Return [x, y] of the center of cell containing provided text 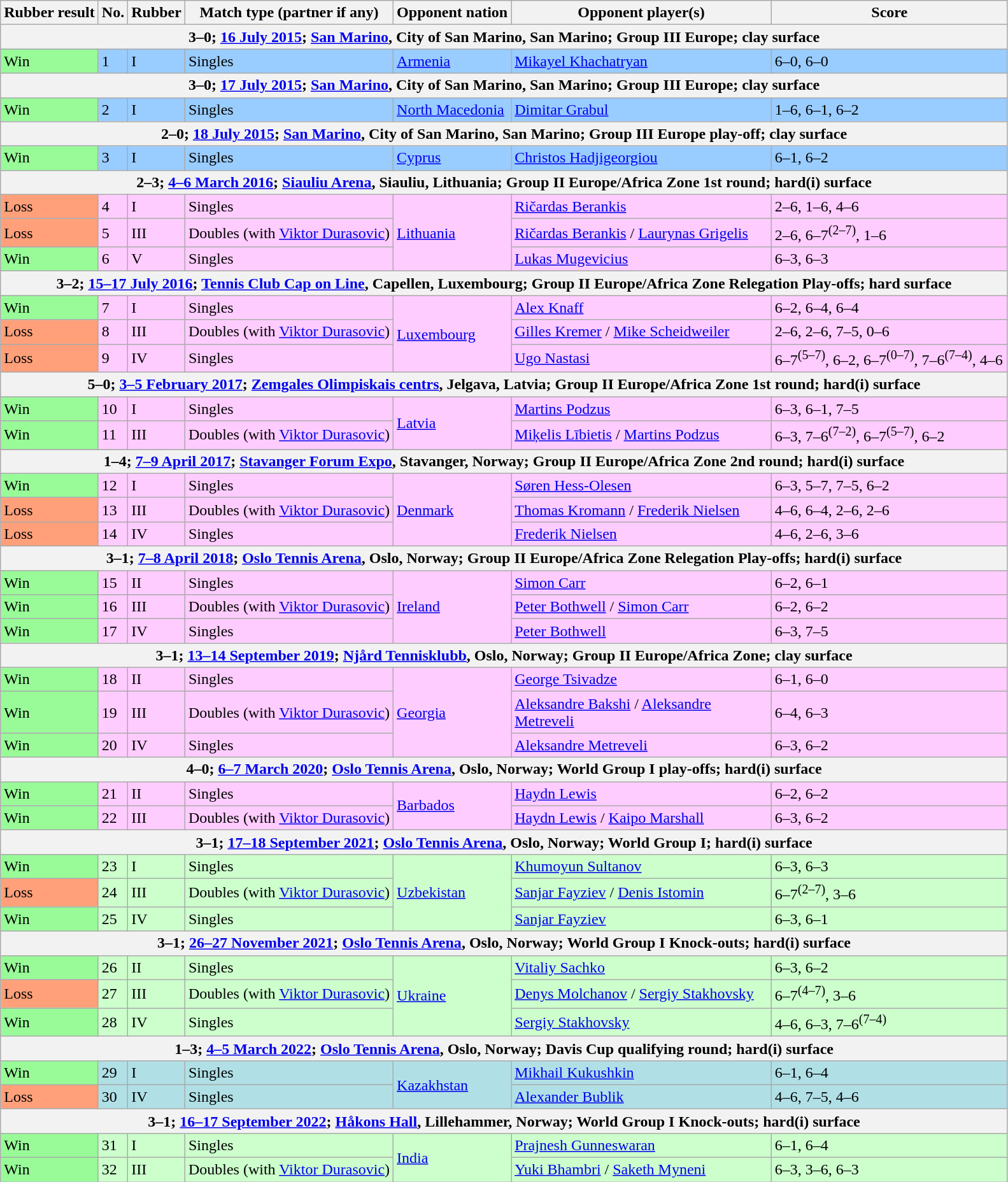
North Macedonia [452, 110]
Barbados [452, 806]
Lukas Mugevicius [642, 259]
6–4, 6–3 [889, 712]
6–3, 7–6(7–2), 6–7(5–7), 6–2 [889, 436]
31 [113, 1146]
Latvia [452, 423]
Ričardas Berankis [642, 206]
Simon Carr [642, 583]
6–7(5–7), 6–2, 6–7(0–7), 7–6(7–4), 4–6 [889, 358]
Score [889, 13]
2–3; 4–6 March 2016; Siauliu Arena, Siauliu, Lithuania; Group II Europe/Africa Zone 1st round; hard(i) surface [504, 182]
7 [113, 308]
Christos Hadjigeorgiou [642, 158]
22 [113, 818]
8 [113, 332]
Peter Bothwell [642, 631]
1–6, 6–1, 6–2 [889, 110]
29 [113, 1072]
Dimitar Grabul [642, 110]
1–4; 7–9 April 2017; Stavanger Forum Expo, Stavanger, Norway; Group II Europe/Africa Zone 2nd round; hard(i) surface [504, 461]
Ugo Nastasi [642, 358]
Thomas Kromann / Frederik Nielsen [642, 509]
6 [113, 259]
19 [113, 712]
16 [113, 607]
1 [113, 61]
4–6, 6–4, 2–6, 2–6 [889, 509]
3–1; 17–18 September 2021; Oslo Tennis Arena, Oslo, Norway; World Group I; hard(i) surface [504, 842]
Martins Podzus [642, 409]
Mikhail Kukushkin [642, 1072]
26 [113, 967]
Haydn Lewis [642, 794]
10 [113, 409]
Haydn Lewis / Kaipo Marshall [642, 818]
Ireland [452, 607]
Miķelis Lībietis / Martins Podzus [642, 436]
Ričardas Berankis / Laurynas Grigelis [642, 233]
Denmark [452, 509]
4–6, 6–3, 7–6(7–4) [889, 1023]
Sanjar Fayziev / Denis Istomin [642, 893]
3–1; 16–17 September 2022; Håkons Hall, Lillehammer, Norway; World Group I Knock-outs; hard(i) surface [504, 1121]
Khumoyun Sultanov [642, 866]
14 [113, 534]
4–6, 7–5, 4–6 [889, 1097]
Georgia [452, 712]
1–3; 4–5 March 2022; Oslo Tennis Arena, Oslo, Norway; Davis Cup qualifying round; hard(i) surface [504, 1048]
Sanjar Fayziev [642, 919]
Luxembourg [452, 334]
18 [113, 680]
Yuki Bhambri / Saketh Myneni [642, 1170]
6–0, 6–0 [889, 61]
32 [113, 1170]
15 [113, 583]
Gilles Kremer / Mike Scheidweiler [642, 332]
5 [113, 233]
Rubber result [50, 13]
Denys Molchanov / Sergiy Stakhovsky [642, 993]
9 [113, 358]
Aleksandre Metreveli [642, 745]
13 [113, 509]
Ukraine [452, 996]
6–3, 3–6, 6–3 [889, 1170]
6–7(2–7), 3–6 [889, 893]
3–1; 26–27 November 2021; Oslo Tennis Arena, Oslo, Norway; World Group I Knock-outs; hard(i) surface [504, 943]
23 [113, 866]
3–2; 15–17 July 2016; Tennis Club Cap on Line, Capellen, Luxembourg; Group II Europe/Africa Zone Relegation Play-offs; hard surface [504, 283]
Alexander Bublik [642, 1097]
Mikayel Khachatryan [642, 61]
30 [113, 1097]
Lithuania [452, 233]
27 [113, 993]
Opponent nation [452, 13]
Prajnesh Gunneswaran [642, 1146]
6–1, 6–2 [889, 158]
Aleksandre Bakshi / Aleksandre Metreveli [642, 712]
3–0; 17 July 2015; San Marino, City of San Marino, San Marino; Group III Europe; clay surface [504, 85]
25 [113, 919]
Cyprus [452, 158]
3–1; 7–8 April 2018; Oslo Tennis Arena, Oslo, Norway; Group II Europe/Africa Zone Relegation Play-offs; hard(i) surface [504, 559]
21 [113, 794]
5–0; 3–5 February 2017; Zemgales Olimpiskais centrs, Jelgava, Latvia; Group II Europe/Africa Zone 1st round; hard(i) surface [504, 385]
6–2, 6–4, 6–4 [889, 308]
6–3, 6–1, 7–5 [889, 409]
No. [113, 13]
3–0; 16 July 2015; San Marino, City of San Marino, San Marino; Group III Europe; clay surface [504, 37]
28 [113, 1023]
4 [113, 206]
Match type (partner if any) [289, 13]
Kazakhstan [452, 1085]
24 [113, 893]
20 [113, 745]
6–7(4–7), 3–6 [889, 993]
Sergiy Stakhovsky [642, 1023]
6–2, 6–1 [889, 583]
11 [113, 436]
Opponent player(s) [642, 13]
V [157, 259]
Vitaliy Sachko [642, 967]
6–1, 6–0 [889, 680]
India [452, 1158]
Uzbekistan [452, 893]
Peter Bothwell / Simon Carr [642, 607]
4–6, 2–6, 3–6 [889, 534]
Alex Knaff [642, 308]
2–6, 2–6, 7–5, 0–6 [889, 332]
George Tsivadze [642, 680]
Armenia [452, 61]
2–0; 18 July 2015; San Marino, City of San Marino, San Marino; Group III Europe play-off; clay surface [504, 134]
6–3, 6–1 [889, 919]
Søren Hess-Olesen [642, 485]
Rubber [157, 13]
Frederik Nielsen [642, 534]
17 [113, 631]
3 [113, 158]
6–3, 5–7, 7–5, 6–2 [889, 485]
4–0; 6–7 March 2020; Oslo Tennis Arena, Oslo, Norway; World Group I play-offs; hard(i) surface [504, 769]
6–3, 7–5 [889, 631]
2–6, 6–7(2–7), 1–6 [889, 233]
3–1; 13–14 September 2019; Njård Tennisklubb, Oslo, Norway; Group II Europe/Africa Zone; clay surface [504, 655]
2–6, 1–6, 4–6 [889, 206]
2 [113, 110]
12 [113, 485]
